Return the (X, Y) coordinate for the center point of the cell that contains the specified text.  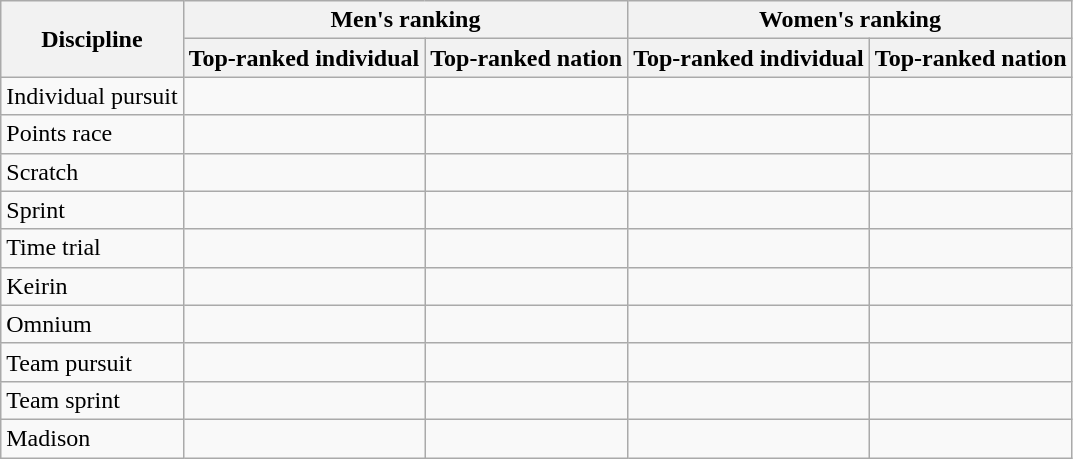
Time trial (92, 248)
Omnium (92, 324)
Individual pursuit (92, 96)
Women's ranking (850, 20)
Madison (92, 438)
Scratch (92, 172)
Team pursuit (92, 362)
Discipline (92, 39)
Points race (92, 134)
Men's ranking (406, 20)
Team sprint (92, 400)
Keirin (92, 286)
Sprint (92, 210)
